Detect which cell encompasses the target text, then output its [x, y] center coordinate. 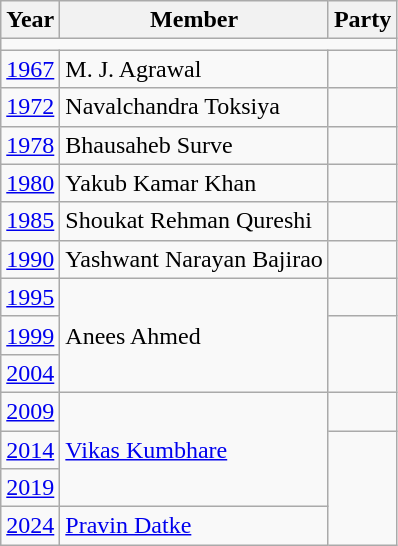
Vikas Kumbhare [194, 449]
Bhausaheb Surve [194, 145]
Shoukat Rehman Qureshi [194, 221]
1978 [30, 145]
2009 [30, 411]
Anees Ahmed [194, 335]
2004 [30, 373]
Member [194, 20]
1980 [30, 183]
1967 [30, 69]
Year [30, 20]
Pravin Datke [194, 526]
Navalchandra Toksiya [194, 107]
1985 [30, 221]
1999 [30, 335]
1972 [30, 107]
Yashwant Narayan Bajirao [194, 259]
1990 [30, 259]
Yakub Kamar Khan [194, 183]
1995 [30, 297]
2019 [30, 488]
2024 [30, 526]
2014 [30, 449]
Party [362, 20]
M. J. Agrawal [194, 69]
